Determine the [x, y] coordinate at the center of the cell enclosing the given text.  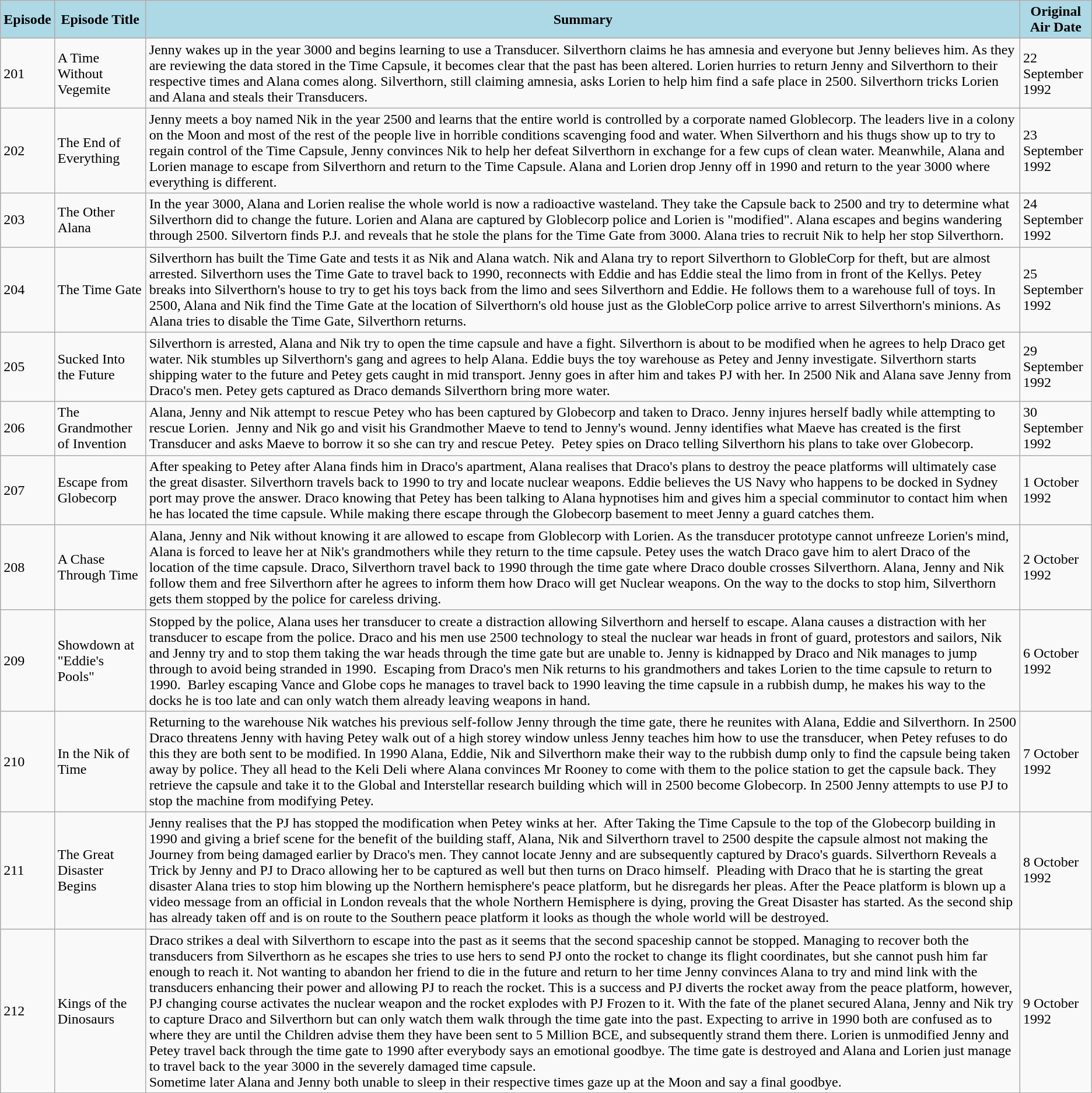
24 September 1992 [1056, 220]
202 [27, 151]
Sucked Into the Future [100, 366]
8 October 1992 [1056, 870]
A Time Without Vegemite [100, 74]
203 [27, 220]
211 [27, 870]
In the Nik of Time [100, 761]
1 October 1992 [1056, 490]
Original Air Date [1056, 20]
208 [27, 567]
Summary [583, 20]
The Time Gate [100, 289]
The Other Alana [100, 220]
212 [27, 1011]
Episode Title [100, 20]
The Great Disaster Begins [100, 870]
Showdown at "Eddie's Pools" [100, 661]
210 [27, 761]
9 October 1992 [1056, 1011]
Escape from Globecorp [100, 490]
204 [27, 289]
A Chase Through Time [100, 567]
209 [27, 661]
6 October 1992 [1056, 661]
29 September 1992 [1056, 366]
205 [27, 366]
201 [27, 74]
Kings of the Dinosaurs [100, 1011]
30 September 1992 [1056, 428]
7 October 1992 [1056, 761]
207 [27, 490]
Episode [27, 20]
206 [27, 428]
The Grandmother of Invention [100, 428]
2 October 1992 [1056, 567]
The End of Everything [100, 151]
22 September 1992 [1056, 74]
23 September 1992 [1056, 151]
25 September 1992 [1056, 289]
